Locate the cell with the specified text and output its (X, Y) center coordinate. 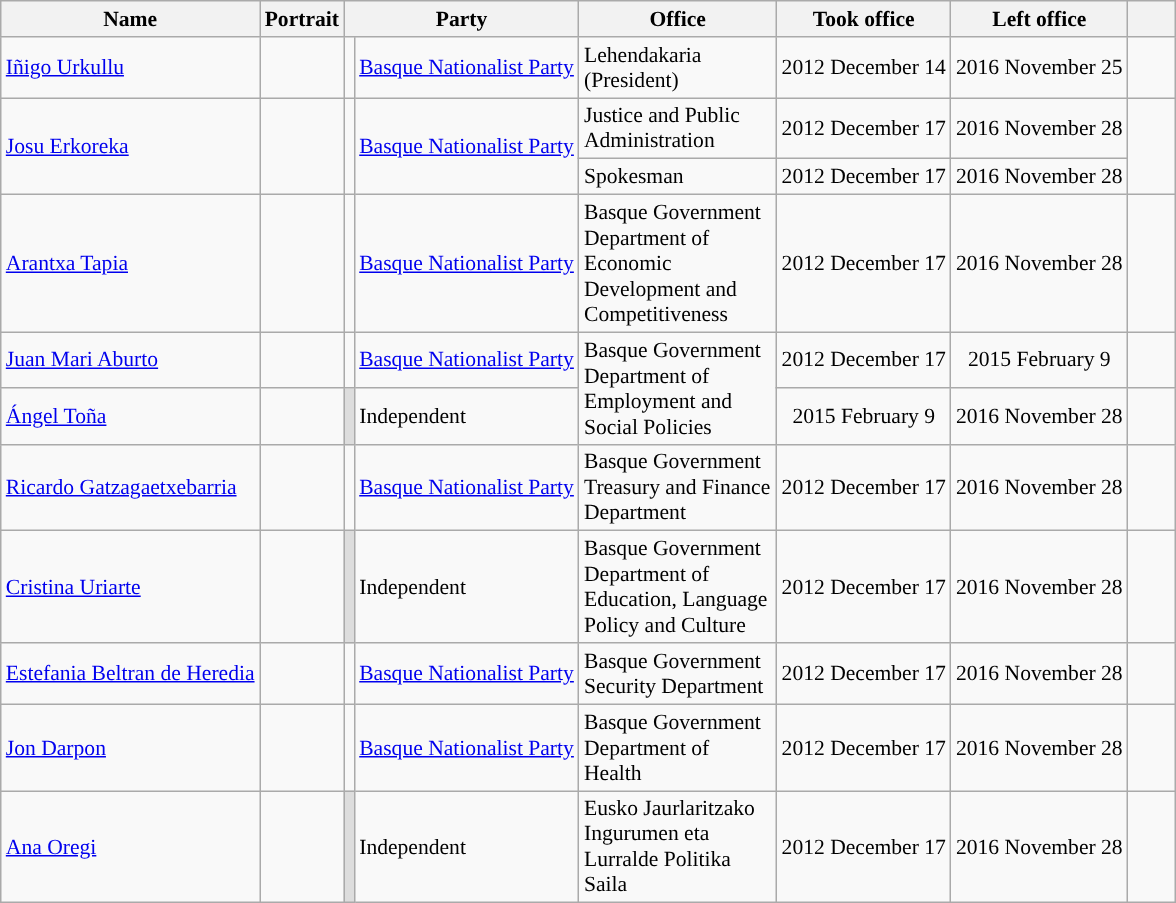
Basque Government Department of Health (678, 748)
Basque Government Treasury and Finance Department (678, 488)
Left office (1040, 19)
Basque Government Security Department (678, 674)
Josu Erkoreka (130, 146)
Arantxa Tapia (130, 264)
2012 December 14 (864, 68)
Ricardo Gatzagaetxebarria (130, 488)
Estefania Beltran de Heredia (130, 674)
Portrait (302, 19)
Office (678, 19)
Basque Government Department of Education, Language Policy and Culture (678, 587)
Spokesman (678, 177)
Cristina Uriarte (130, 587)
Party (462, 19)
Ana Oregi (130, 847)
Iñigo Urkullu (130, 68)
Name (130, 19)
Jon Darpon (130, 748)
Basque Government Department of Employment and Social Policies (678, 388)
Basque Government Department of Economic Development and Competitiveness (678, 264)
Took office (864, 19)
Eusko Jaurlaritzako Ingurumen eta Lurralde Politika Saila (678, 847)
Ángel Toña (130, 416)
2016 November 25 (1040, 68)
Lehendakaria (President) (678, 68)
Juan Mari Aburto (130, 360)
Justice and Public Administration (678, 128)
